Identify which cell holds the provided text, then report its [x, y] central coordinate. 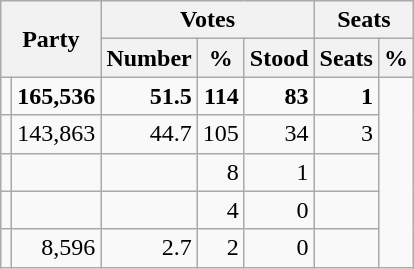
44.7 [149, 134]
83 [279, 96]
51.5 [149, 96]
143,863 [56, 134]
114 [220, 96]
Stood [279, 58]
34 [279, 134]
3 [346, 134]
2.7 [149, 248]
Votes [208, 20]
8 [220, 172]
8,596 [56, 248]
2 [220, 248]
4 [220, 210]
Party [51, 39]
105 [220, 134]
Number [149, 58]
165,536 [56, 96]
